Return the (x, y) coordinate for the center point of the cell that contains the specified text.  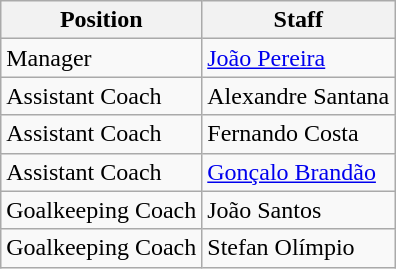
Stefan Olímpio (298, 248)
Staff (298, 20)
João Pereira (298, 58)
Gonçalo Brandão (298, 172)
Position (102, 20)
Fernando Costa (298, 134)
Alexandre Santana (298, 96)
Manager (102, 58)
João Santos (298, 210)
